Pinpoint the cell where the given text exists, returning its (x, y) midpoint coordinate. 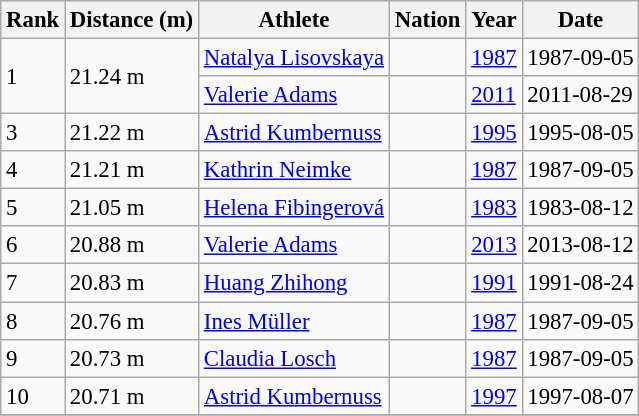
20.73 m (132, 358)
21.05 m (132, 208)
2011-08-29 (580, 95)
1997 (494, 396)
8 (33, 321)
20.83 m (132, 283)
2013 (494, 245)
1995 (494, 133)
21.24 m (132, 76)
Claudia Losch (294, 358)
Year (494, 20)
2013-08-12 (580, 245)
Ines Müller (294, 321)
3 (33, 133)
1983-08-12 (580, 208)
6 (33, 245)
Huang Zhihong (294, 283)
1991 (494, 283)
20.88 m (132, 245)
Natalya Lisovskaya (294, 58)
9 (33, 358)
21.22 m (132, 133)
4 (33, 170)
Nation (427, 20)
Athlete (294, 20)
Rank (33, 20)
1997-08-07 (580, 396)
10 (33, 396)
Date (580, 20)
Distance (m) (132, 20)
5 (33, 208)
7 (33, 283)
20.76 m (132, 321)
1991-08-24 (580, 283)
21.21 m (132, 170)
Helena Fibingerová (294, 208)
2011 (494, 95)
1983 (494, 208)
1 (33, 76)
Kathrin Neimke (294, 170)
1995-08-05 (580, 133)
20.71 m (132, 396)
